Extract the [X, Y] coordinate from the center of the cell holding the provided text.  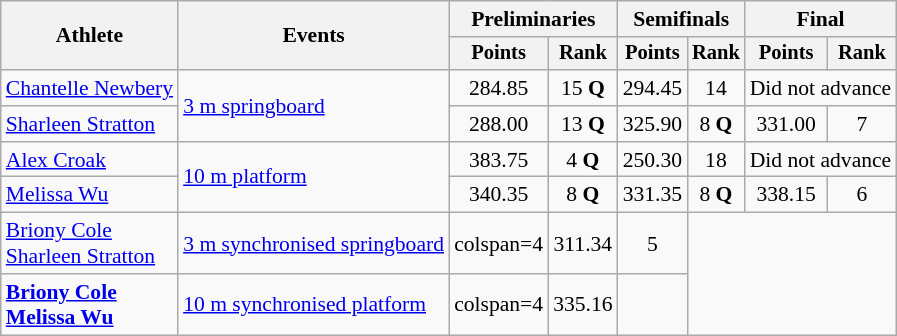
Briony Cole Sharleen Stratton [90, 244]
7 [862, 124]
284.85 [498, 88]
13 Q [582, 124]
340.35 [498, 195]
14 [716, 88]
288.00 [498, 124]
331.00 [786, 124]
Chantelle Newbery [90, 88]
Briony ColeMelissa Wu [90, 304]
294.45 [652, 88]
15 Q [582, 88]
10 m platform [314, 178]
335.16 [582, 304]
4 Q [582, 160]
5 [652, 244]
10 m synchronised platform [314, 304]
Athlete [90, 36]
Sharleen Stratton [90, 124]
3 m springboard [314, 106]
331.35 [652, 195]
6 [862, 195]
311.34 [582, 244]
250.30 [652, 160]
Events [314, 36]
3 m synchronised springboard [314, 244]
338.15 [786, 195]
325.90 [652, 124]
18 [716, 160]
Preliminaries [534, 19]
383.75 [498, 160]
Melissa Wu [90, 195]
Semifinals [682, 19]
Final [821, 19]
Alex Croak [90, 160]
